For the text-containing cell, return its midpoint in (x, y) coordinate format. 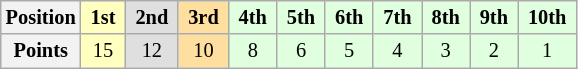
1st (104, 17)
10th (547, 17)
5th (301, 17)
Position (41, 17)
Points (41, 51)
5 (349, 51)
8 (253, 51)
2nd (152, 17)
4th (253, 17)
2 (494, 51)
3 (446, 51)
4 (397, 51)
6 (301, 51)
8th (446, 17)
6th (349, 17)
1 (547, 51)
9th (494, 17)
10 (203, 51)
12 (152, 51)
15 (104, 51)
3rd (203, 17)
7th (397, 17)
